Detect which cell encompasses the target text, then output its (X, Y) center coordinate. 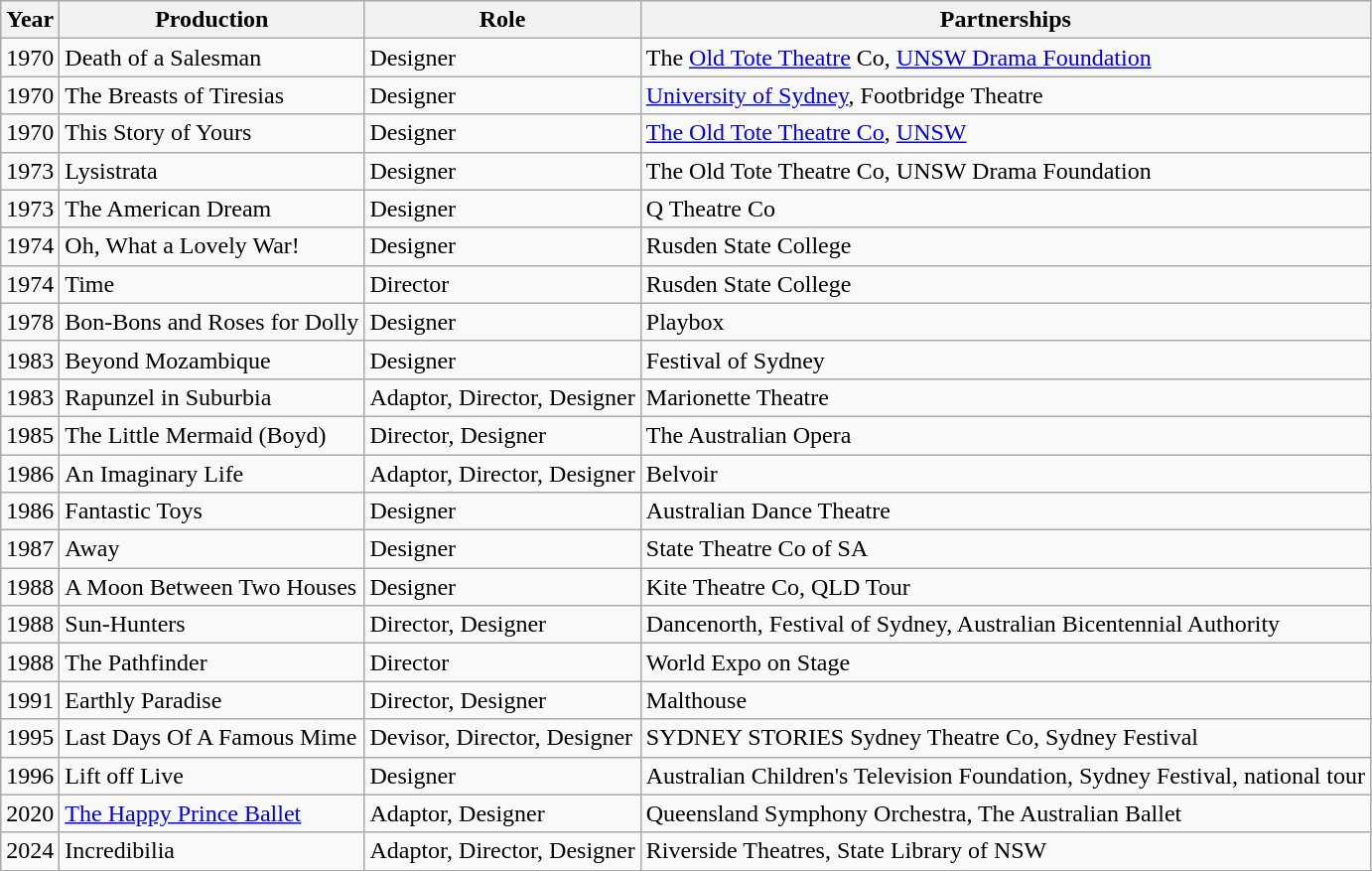
1987 (30, 549)
The Happy Prince Ballet (212, 813)
The American Dream (212, 209)
The Pathfinder (212, 662)
Bon-Bons and Roses for Dolly (212, 322)
Malthouse (1005, 700)
Q Theatre Co (1005, 209)
Lysistrata (212, 171)
1978 (30, 322)
Adaptor, Designer (502, 813)
Earthly Paradise (212, 700)
Sun-Hunters (212, 625)
1995 (30, 738)
Beyond Mozambique (212, 360)
Fantastic Toys (212, 511)
Queensland Symphony Orchestra, The Australian Ballet (1005, 813)
Production (212, 20)
The Little Mermaid (Boyd) (212, 435)
This Story of Yours (212, 133)
2024 (30, 851)
Playbox (1005, 322)
Role (502, 20)
Devisor, Director, Designer (502, 738)
Festival of Sydney (1005, 360)
1991 (30, 700)
The Australian Opera (1005, 435)
Kite Theatre Co, QLD Tour (1005, 587)
Riverside Theatres, State Library of NSW (1005, 851)
Incredibilia (212, 851)
The Breasts of Tiresias (212, 95)
World Expo on Stage (1005, 662)
Belvoir (1005, 474)
Partnerships (1005, 20)
Dancenorth, Festival of Sydney, Australian Bicentennial Authority (1005, 625)
Year (30, 20)
Last Days Of A Famous Mime (212, 738)
Death of a Salesman (212, 58)
Australian Children's Television Foundation, Sydney Festival, national tour (1005, 776)
1985 (30, 435)
Time (212, 284)
2020 (30, 813)
The Old Tote Theatre Co, UNSW (1005, 133)
Away (212, 549)
Oh, What a Lovely War! (212, 246)
SYDNEY STORIES Sydney Theatre Co, Sydney Festival (1005, 738)
An Imaginary Life (212, 474)
State Theatre Co of SA (1005, 549)
A Moon Between Two Houses (212, 587)
Lift off Live (212, 776)
1996 (30, 776)
Australian Dance Theatre (1005, 511)
Rapunzel in Suburbia (212, 397)
Marionette Theatre (1005, 397)
University of Sydney, Footbridge Theatre (1005, 95)
